Scan for the cell matching the given text and deliver its [X, Y] coordinate at center. 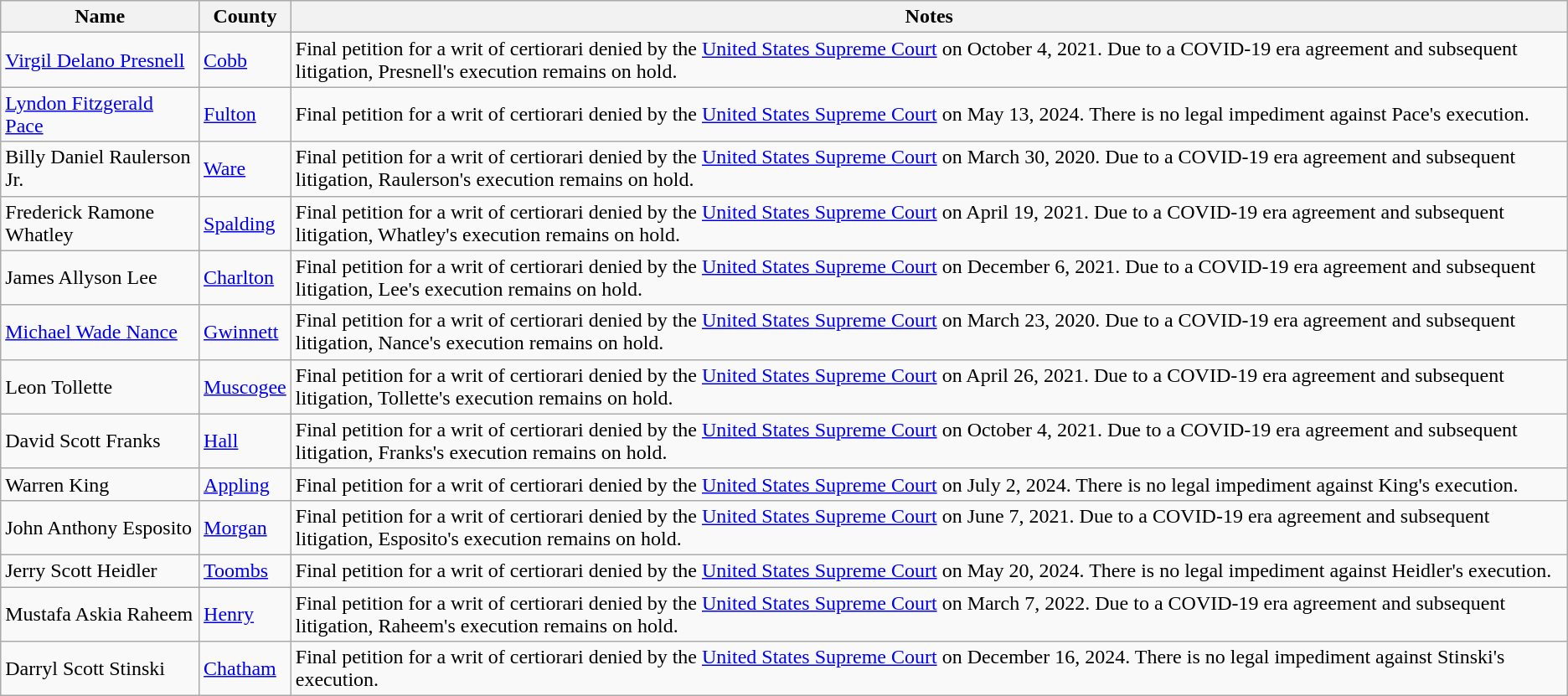
Ware [245, 169]
David Scott Franks [101, 441]
Notes [929, 17]
Henry [245, 613]
Morgan [245, 528]
Muscogee [245, 387]
Lyndon Fitzgerald Pace [101, 114]
John Anthony Esposito [101, 528]
Leon Tollette [101, 387]
Chatham [245, 668]
Toombs [245, 570]
James Allyson Lee [101, 278]
Billy Daniel Raulerson Jr. [101, 169]
Charlton [245, 278]
Fulton [245, 114]
Name [101, 17]
Cobb [245, 60]
Appling [245, 484]
Darryl Scott Stinski [101, 668]
Gwinnett [245, 332]
County [245, 17]
Michael Wade Nance [101, 332]
Spalding [245, 223]
Hall [245, 441]
Jerry Scott Heidler [101, 570]
Warren King [101, 484]
Virgil Delano Presnell [101, 60]
Mustafa Askia Raheem [101, 613]
Frederick Ramone Whatley [101, 223]
